Pinpoint the cell where the given text exists, returning its [X, Y] midpoint coordinate. 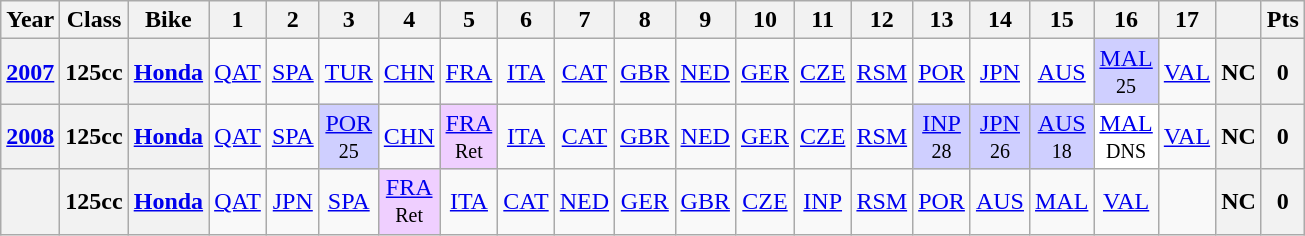
16 [1126, 20]
1 [238, 20]
POR25 [348, 136]
13 [942, 20]
JPN26 [1000, 136]
MAL25 [1126, 72]
14 [1000, 20]
2007 [30, 72]
8 [645, 20]
Year [30, 20]
2 [292, 20]
2008 [30, 136]
MAL [1061, 202]
MALDNS [1126, 136]
FRA [469, 72]
17 [1186, 20]
TUR [348, 72]
Bike [168, 20]
Pts [1282, 20]
INP [823, 202]
7 [584, 20]
Class [94, 20]
9 [705, 20]
6 [526, 20]
3 [348, 20]
10 [764, 20]
12 [882, 20]
5 [469, 20]
INP28 [942, 136]
4 [409, 20]
15 [1061, 20]
AUS18 [1061, 136]
11 [823, 20]
